Scan for the cell matching the given text and deliver its (x, y) coordinate at center. 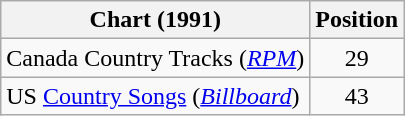
Chart (1991) (156, 20)
Canada Country Tracks (RPM) (156, 58)
Position (357, 20)
29 (357, 58)
43 (357, 96)
US Country Songs (Billboard) (156, 96)
